Identify which cell holds the provided text, then report its [x, y] central coordinate. 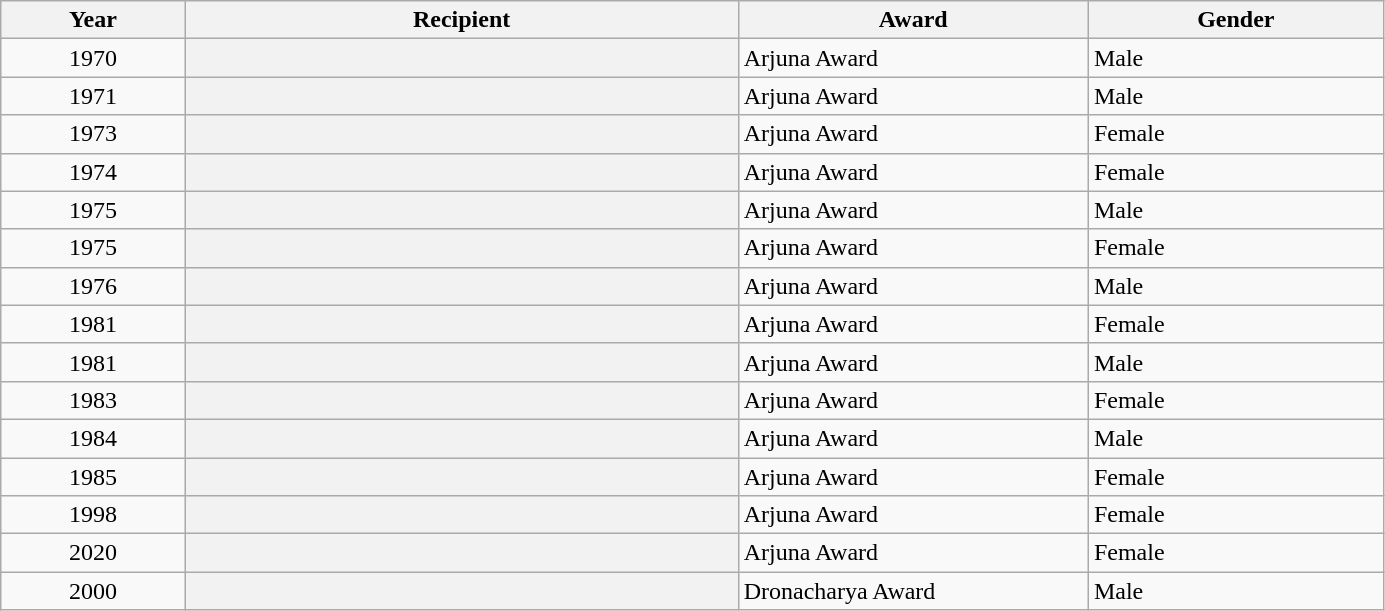
1970 [93, 58]
1985 [93, 477]
Recipient [462, 20]
1974 [93, 172]
1976 [93, 286]
Dronacharya Award [913, 591]
2000 [93, 591]
Year [93, 20]
Award [913, 20]
1973 [93, 134]
2020 [93, 553]
1984 [93, 438]
1998 [93, 515]
Gender [1236, 20]
1983 [93, 400]
1971 [93, 96]
